Find where the given text appears and provide that cell's center as [X, Y] coordinate. 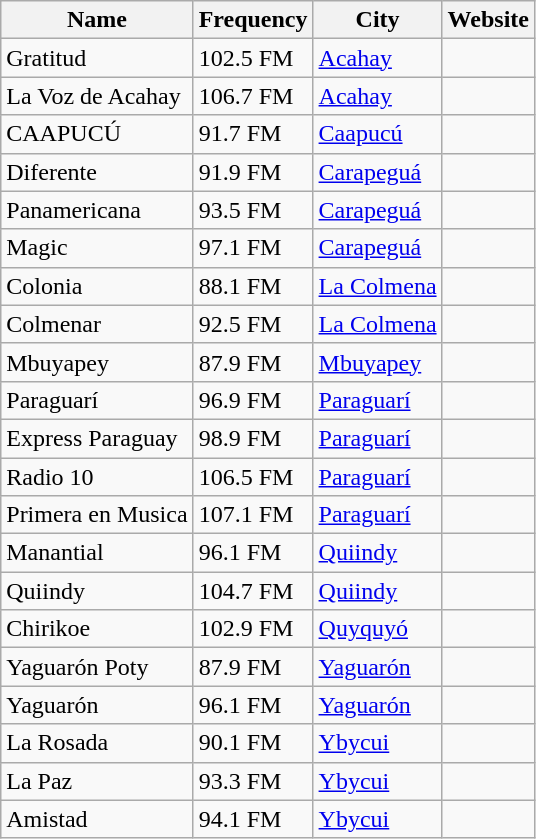
La Rosada [97, 743]
96.9 FM [253, 400]
102.5 FM [253, 58]
90.1 FM [253, 743]
Colmenar [97, 324]
Name [97, 20]
Frequency [253, 20]
88.1 FM [253, 286]
Yaguarón Poty [97, 667]
94.1 FM [253, 819]
Amistad [97, 819]
102.9 FM [253, 629]
Radio 10 [97, 477]
Caapucú [378, 134]
Gratitud [97, 58]
93.3 FM [253, 781]
91.7 FM [253, 134]
Primera en Musica [97, 515]
Express Paraguay [97, 438]
Colonia [97, 286]
Magic [97, 248]
106.7 FM [253, 96]
CAAPUCÚ [97, 134]
93.5 FM [253, 210]
106.5 FM [253, 477]
City [378, 20]
107.1 FM [253, 515]
Panamericana [97, 210]
Quyquyó [378, 629]
Website [488, 20]
98.9 FM [253, 438]
97.1 FM [253, 248]
Chirikoe [97, 629]
104.7 FM [253, 591]
91.9 FM [253, 172]
La Voz de Acahay [97, 96]
Diferente [97, 172]
92.5 FM [253, 324]
La Paz [97, 781]
Manantial [97, 553]
